Locate the cell with the specified text and output its [X, Y] center coordinate. 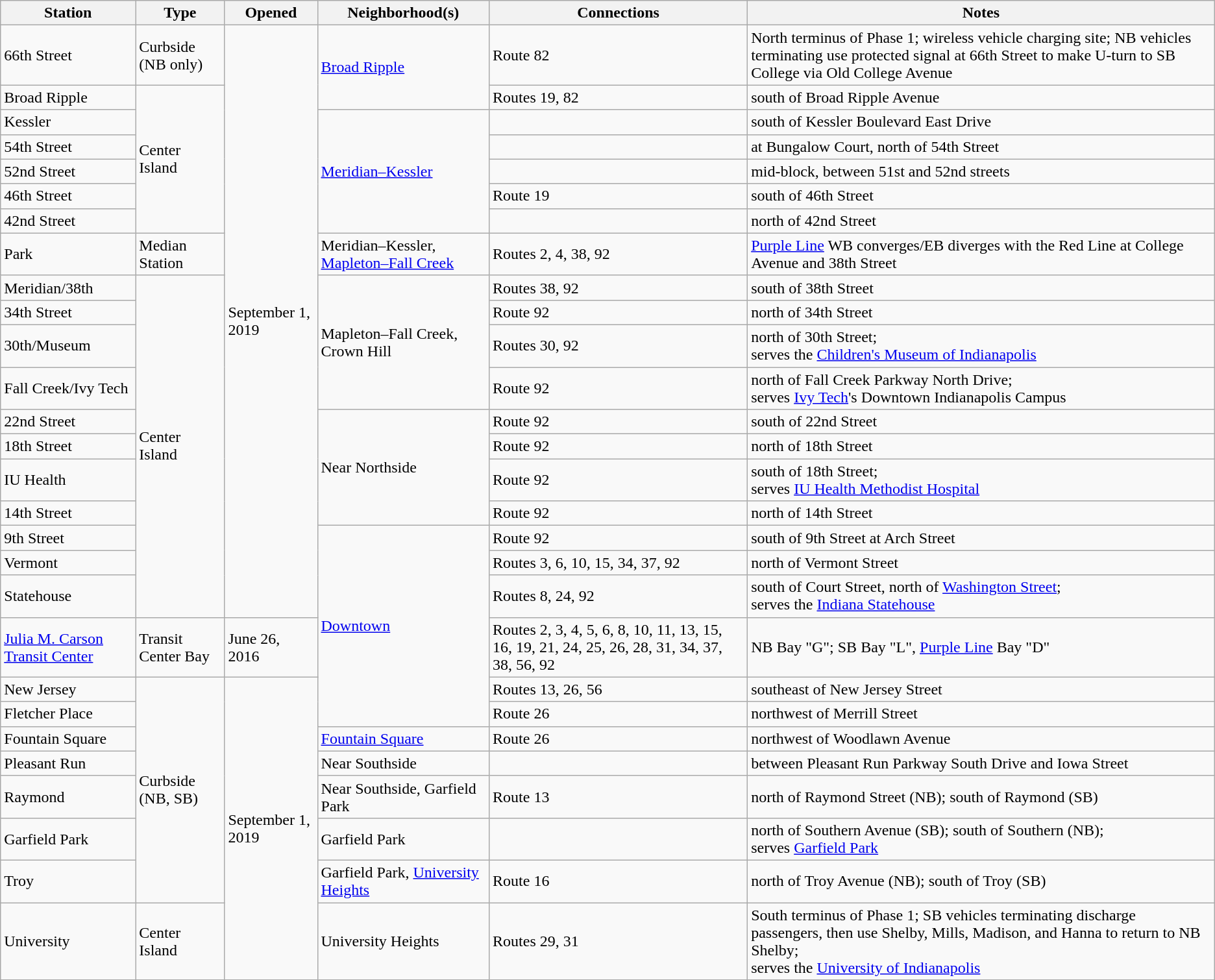
Connections [619, 13]
Routes 29, 31 [619, 941]
54th Street [68, 147]
June 26, 2016 [271, 647]
IU Health [68, 480]
south of Court Street, north of Washington Street;serves the Indiana Statehouse [981, 596]
Routes 19, 82 [619, 97]
south of 46th Street [981, 196]
Route 13 [619, 797]
south of 18th Street;serves IU Health Methodist Hospital [981, 480]
Routes 8, 24, 92 [619, 596]
Station [68, 13]
University Heights [404, 941]
Neighborhood(s) [404, 13]
University [68, 941]
Pleasant Run [68, 763]
52nd Street [68, 171]
north of 42nd Street [981, 221]
22nd Street [68, 422]
Median Station [180, 254]
Meridian–Kessler, Mapleton–Fall Creek [404, 254]
Curbside (NB, SB) [180, 789]
south of Broad Ripple Avenue [981, 97]
Routes 13, 26, 56 [619, 689]
north of 30th Street;serves the Children's Museum of Indianapolis [981, 345]
Raymond [68, 797]
north of 18th Street [981, 447]
Route 82 [619, 55]
south of 38th Street [981, 288]
Route 19 [619, 196]
NB Bay "G"; SB Bay "L", Purple Line Bay "D" [981, 647]
Routes 2, 3, 4, 5, 6, 8, 10, 11, 13, 15, 16, 19, 21, 24, 25, 26, 28, 31, 34, 37, 38, 56, 92 [619, 647]
north of 34th Street [981, 312]
30th/Museum [68, 345]
Near Southside, Garfield Park [404, 797]
south of 9th Street at Arch Street [981, 538]
northwest of Merrill Street [981, 714]
northwest of Woodlawn Avenue [981, 739]
Curbside (NB only) [180, 55]
Routes 2, 4, 38, 92 [619, 254]
18th Street [68, 447]
south of Kessler Boulevard East Drive [981, 122]
New Jersey [68, 689]
Downtown [404, 626]
north of Vermont Street [981, 563]
Routes 30, 92 [619, 345]
north of Troy Avenue (NB); south of Troy (SB) [981, 881]
66th Street [68, 55]
Type [180, 13]
14th Street [68, 513]
Near Southside [404, 763]
Vermont [68, 563]
Route 16 [619, 881]
between Pleasant Run Parkway South Drive and Iowa Street [981, 763]
Statehouse [68, 596]
Routes 3, 6, 10, 15, 34, 37, 92 [619, 563]
Mapleton–Fall Creek, Crown Hill [404, 342]
Garfield Park, University Heights [404, 881]
Meridian/38th [68, 288]
Routes 38, 92 [619, 288]
south of 22nd Street [981, 422]
north of Southern Avenue (SB); south of Southern (NB);serves Garfield Park [981, 839]
Near Northside [404, 467]
Purple Line WB converges/EB diverges with the Red Line at College Avenue and 38th Street [981, 254]
Meridian–Kessler [404, 171]
9th Street [68, 538]
Fletcher Place [68, 714]
north of Raymond Street (NB); south of Raymond (SB) [981, 797]
Troy [68, 881]
Kessler [68, 122]
mid-block, between 51st and 52nd streets [981, 171]
north of Fall Creek Parkway North Drive;serves Ivy Tech's Downtown Indianapolis Campus [981, 388]
at Bungalow Court, north of 54th Street [981, 147]
north of 14th Street [981, 513]
Park [68, 254]
Notes [981, 13]
Opened [271, 13]
Fall Creek/Ivy Tech [68, 388]
Julia M. Carson Transit Center [68, 647]
Transit Center Bay [180, 647]
34th Street [68, 312]
42nd Street [68, 221]
southeast of New Jersey Street [981, 689]
46th Street [68, 196]
